Locate the cell with the specified text and output its [x, y] center coordinate. 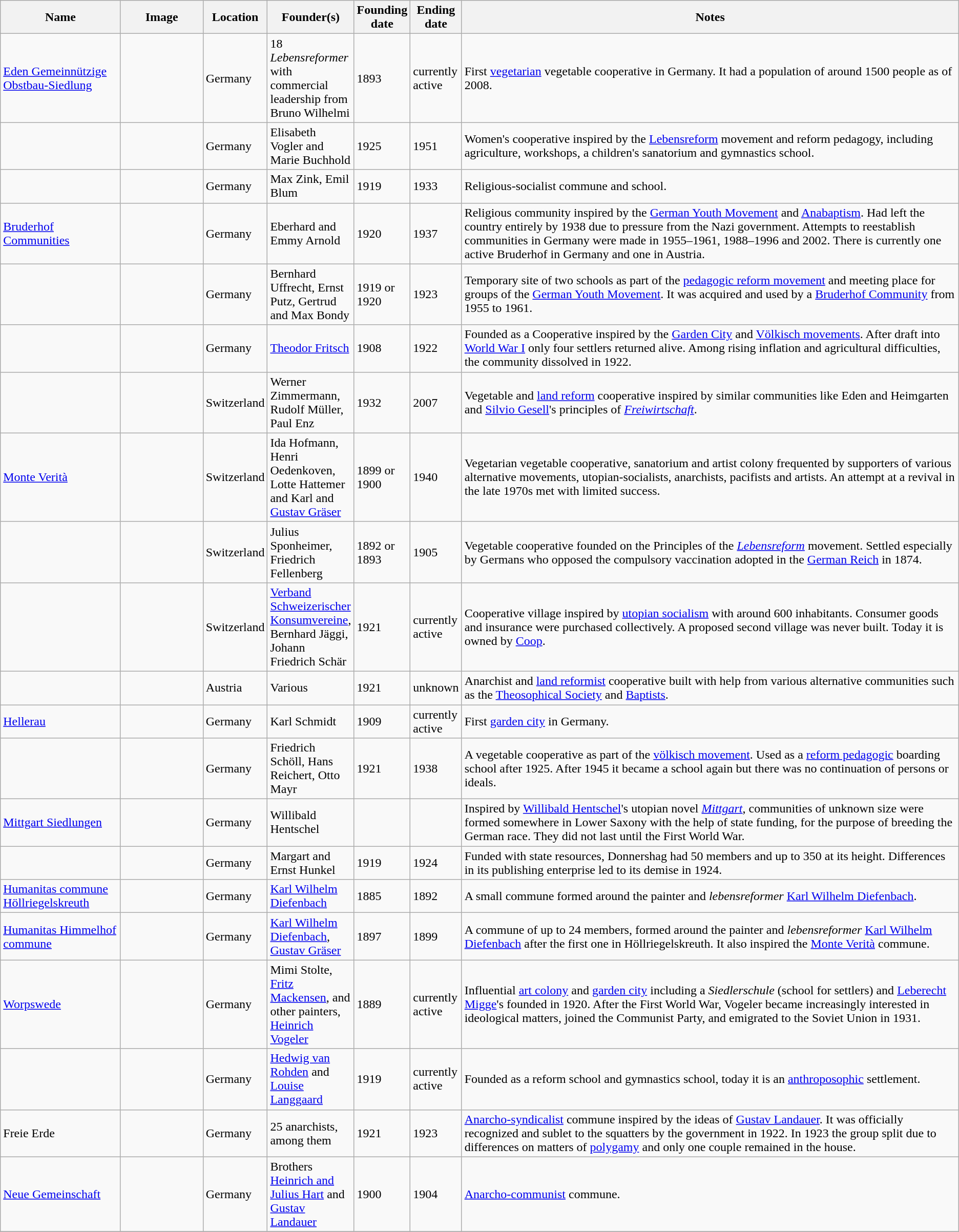
Anarchist and land reformist cooperative built with help from various alternative communities such as the Theosophical Society and Baptists. [710, 687]
Anarcho-communist commune. [710, 1194]
Brothers Heinrich and Julius Hart and Gustav Landauer [310, 1194]
Ida Hofmann, Henri Oedenkoven, Lotte Hattemer and Karl and Gustav Gräser [310, 477]
2007 [436, 403]
unknown [436, 687]
Eberhard and Emmy Arnold [310, 234]
1937 [436, 234]
1924 [436, 863]
Location [235, 17]
1892 [436, 896]
Vegetable and land reform cooperative inspired by similar communities like Eden and Heimgarten and Silvio Gesell's principles of Freiwirtschaft. [710, 403]
Founded as a reform school and gymnastics school, today it is an anthroposophic settlement. [710, 1079]
Austria [235, 687]
Max Zink, Emil Blum [310, 186]
Worpswede [60, 1004]
1940 [436, 477]
1919 or 1920 [382, 294]
Ending date [436, 17]
1899 or 1900 [382, 477]
1893 [382, 78]
Founding date [382, 17]
1932 [382, 403]
Bernhard Uffrecht, Ernst Putz, Gertrud and Max Bondy [310, 294]
Religious-socialist commune and school. [710, 186]
25 anarchists, among them [310, 1133]
Margart and Ernst Hunkel [310, 863]
Friedrich Schöll, Hans Reichert, Otto Mayr [310, 768]
Karl Wilhelm Diefenbach [310, 896]
1922 [436, 348]
1904 [436, 1194]
Bruderhof Communities [60, 234]
Werner Zimmermann, Rudolf Müller, Paul Enz [310, 403]
1885 [382, 896]
Mittgart Siedlungen [60, 823]
Humanitas commune Höllriegelskreuth [60, 896]
First garden city in Germany. [710, 721]
First vegetarian vegetable cooperative in Germany. It had a population of around 1500 people as of 2008. [710, 78]
Notes [710, 17]
1908 [382, 348]
1933 [436, 186]
1925 [382, 146]
Mimi Stolte, Fritz Mackensen, and other painters, Heinrich Vogeler [310, 1004]
Verband Schweizerischer Konsumvereine, Bernhard Jäggi, Johann Friedrich Schär [310, 627]
Elisabeth Vogler and Marie Buchhold [310, 146]
1951 [436, 146]
Theodor Fritsch [310, 348]
Name [60, 17]
Various [310, 687]
1899 [436, 936]
A small commune formed around the painter and lebensreformer Karl Wilhelm Diefenbach. [710, 896]
1920 [382, 234]
1897 [382, 936]
1900 [382, 1194]
Hedwig van Rohden and Louise Langgaard [310, 1079]
1889 [382, 1004]
Julius Sponheimer, Friedrich Fellenberg [310, 552]
Hellerau [60, 721]
1938 [436, 768]
Image [162, 17]
Karl Schmidt [310, 721]
18 Lebensreformer with commercial leadership from Bruno Wilhelmi [310, 78]
Willibald Hentschel [310, 823]
Neue Gemeinschaft [60, 1194]
1905 [436, 552]
1909 [382, 721]
Monte Verità [60, 477]
Eden Gemeinnützige Obstbau-Siedlung [60, 78]
Freie Erde [60, 1133]
Humanitas Himmelhof commune [60, 936]
1892 or 1893 [382, 552]
Karl Wilhelm Diefenbach, Gustav Gräser [310, 936]
Founder(s) [310, 17]
